Find where the given text appears and provide that cell's center as (X, Y) coordinate. 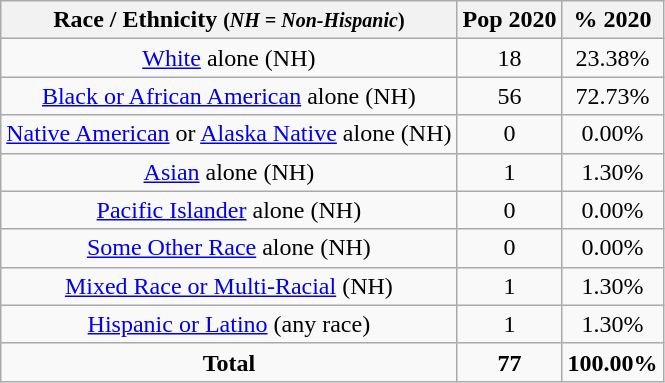
100.00% (612, 362)
72.73% (612, 96)
% 2020 (612, 20)
Pop 2020 (510, 20)
Asian alone (NH) (229, 172)
Black or African American alone (NH) (229, 96)
23.38% (612, 58)
White alone (NH) (229, 58)
56 (510, 96)
Pacific Islander alone (NH) (229, 210)
Hispanic or Latino (any race) (229, 324)
Some Other Race alone (NH) (229, 248)
Total (229, 362)
18 (510, 58)
77 (510, 362)
Mixed Race or Multi-Racial (NH) (229, 286)
Race / Ethnicity (NH = Non-Hispanic) (229, 20)
Native American or Alaska Native alone (NH) (229, 134)
